Provide the (x, y) coordinate of the cell's center where the given text is located.  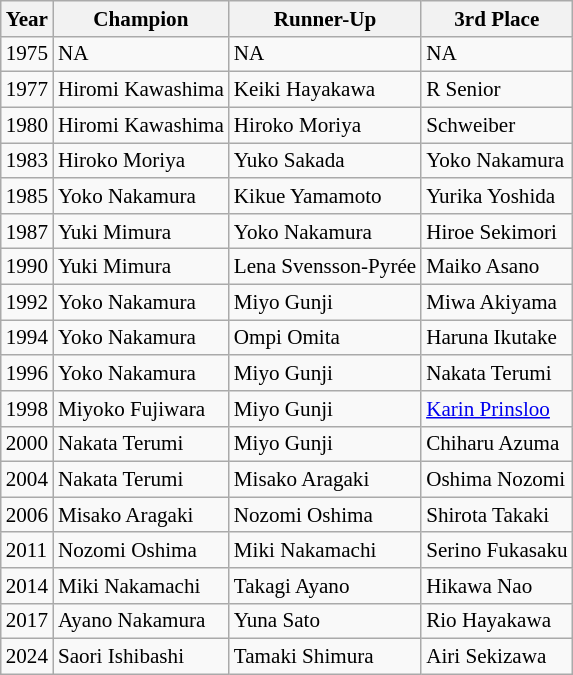
Year (27, 18)
Keiki Hayakawa (325, 90)
Yurika Yoshida (496, 196)
Oshima Nozomi (496, 480)
2017 (27, 620)
2004 (27, 480)
Ompi Omita (325, 338)
Chiharu Azuma (496, 444)
Runner-Up (325, 18)
3rd Place (496, 18)
Yuko Sakada (325, 160)
1975 (27, 54)
Airi Sekizawa (496, 656)
1980 (27, 124)
1983 (27, 160)
Takagi Ayano (325, 586)
Ayano Nakamura (141, 620)
Yuna Sato (325, 620)
Saori Ishibashi (141, 656)
1987 (27, 230)
Lena Svensson-Pyrée (325, 266)
Shirota Takaki (496, 514)
2000 (27, 444)
Miwa Akiyama (496, 302)
Champion (141, 18)
2006 (27, 514)
Hikawa Nao (496, 586)
Rio Hayakawa (496, 620)
Haruna Ikutake (496, 338)
Tamaki Shimura (325, 656)
1994 (27, 338)
2014 (27, 586)
1985 (27, 196)
1998 (27, 408)
Schweiber (496, 124)
Hiroe Sekimori (496, 230)
Maiko Asano (496, 266)
R Senior (496, 90)
2024 (27, 656)
Karin Prinsloo (496, 408)
1990 (27, 266)
Kikue Yamamoto (325, 196)
1977 (27, 90)
Miyoko Fujiwara (141, 408)
Serino Fukasaku (496, 550)
1992 (27, 302)
2011 (27, 550)
1996 (27, 372)
